From the cell containing the given text, extract its center point as [X, Y] coordinate. 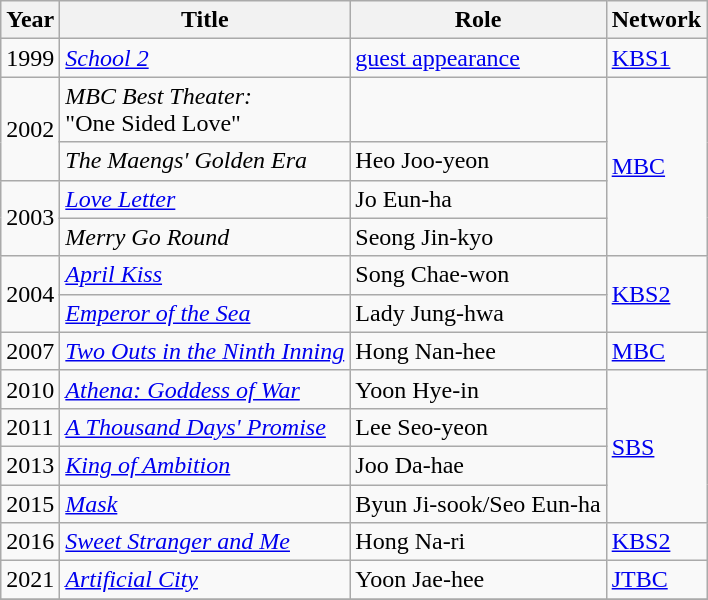
Lady Jung-hwa [478, 313]
Year [30, 20]
2004 [30, 294]
2015 [30, 503]
MBC Best Theater:"One Sided Love" [205, 110]
Hong Nan-hee [478, 351]
Merry Go Round [205, 237]
2021 [30, 580]
Yoon Jae-hee [478, 580]
Joo Da-hae [478, 465]
Title [205, 20]
Artificial City [205, 580]
1999 [30, 58]
Role [478, 20]
Jo Eun-ha [478, 199]
2013 [30, 465]
King of Ambition [205, 465]
Love Letter [205, 199]
Hong Na-ri [478, 542]
Heo Joo-yeon [478, 161]
guest appearance [478, 58]
Emperor of the Sea [205, 313]
Sweet Stranger and Me [205, 542]
KBS1 [656, 58]
2010 [30, 389]
2011 [30, 427]
A Thousand Days' Promise [205, 427]
Two Outs in the Ninth Inning [205, 351]
School 2 [205, 58]
Athena: Goddess of War [205, 389]
2016 [30, 542]
The Maengs' Golden Era [205, 161]
Seong Jin-kyo [478, 237]
Yoon Hye-in [478, 389]
Mask [205, 503]
2007 [30, 351]
Network [656, 20]
Lee Seo-yeon [478, 427]
Byun Ji-sook/Seo Eun-ha [478, 503]
Song Chae-won [478, 275]
April Kiss [205, 275]
2003 [30, 218]
JTBC [656, 580]
SBS [656, 446]
2002 [30, 128]
